Locate the cell with the specified text and output its [X, Y] center coordinate. 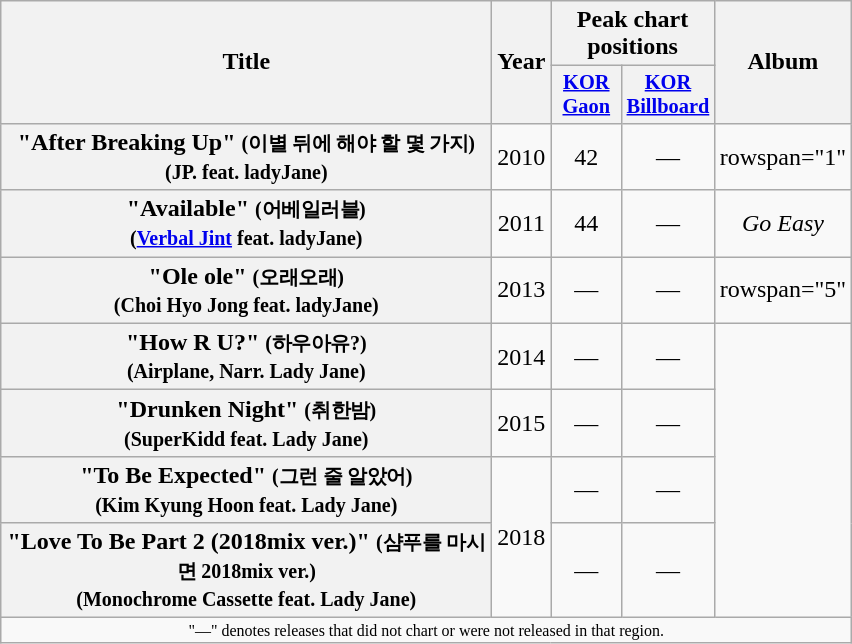
"To Be Expected" (그런 줄 알았어)(Kim Kyung Hoon feat. Lady Jane) [246, 490]
KORBillboard [668, 95]
KORGaon [586, 95]
2013 [522, 290]
"Drunken Night" (취한밤)(SuperKidd feat. Lady Jane) [246, 424]
"Ole ole" (오래오래)(Choi Hyo Jong feat. ladyJane) [246, 290]
Album [783, 62]
rowspan="1" [783, 156]
"Available" (어베일러블)(Verbal Jint feat. ladyJane) [246, 224]
2015 [522, 424]
rowspan="5" [783, 290]
42 [586, 156]
"—" denotes releases that did not chart or were not released in that region. [426, 630]
"Love To Be Part 2 (2018mix ver.)" (샴푸를 마시면 2018mix ver.)(Monochrome Cassette feat. Lady Jane) [246, 570]
2011 [522, 224]
44 [586, 224]
Title [246, 62]
2018 [522, 537]
Year [522, 62]
2014 [522, 356]
Peak chart positions [632, 34]
"How R U?" (하우아유?)(Airplane, Narr. Lady Jane) [246, 356]
"After Breaking Up" (이별 뒤에 해야 할 몇 가지)(JP. feat. ladyJane) [246, 156]
Go Easy [783, 224]
2010 [522, 156]
